Provide the (X, Y) coordinate of the cell's center where the given text is located.  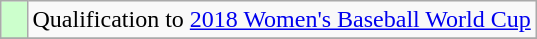
Qualification to 2018 Women's Baseball World Cup (282, 20)
